Return the (x, y) coordinate for the center point of the cell that contains the specified text.  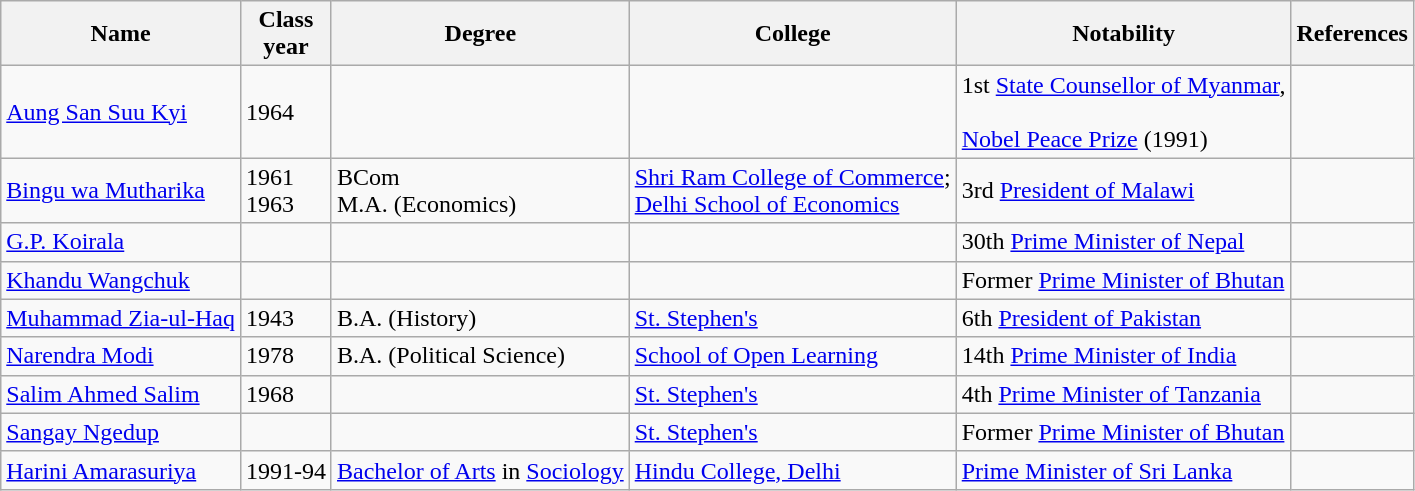
Narendra Modi (121, 356)
30th Prime Minister of Nepal (1124, 242)
B.A. (History) (480, 318)
B.A. (Political Science) (480, 356)
1943 (286, 318)
Hindu College, Delhi (792, 470)
Harini Amarasuriya (121, 470)
Notability (1124, 34)
Sangay Ngedup (121, 432)
1978 (286, 356)
1991-94 (286, 470)
BComM.A. (Economics) (480, 190)
Shri Ram College of Commerce;Delhi School of Economics (792, 190)
Prime Minister of Sri Lanka (1124, 470)
1st State Counsellor of Myanmar, Nobel Peace Prize (1991) (1124, 112)
Muhammad Zia-ul-Haq (121, 318)
19611963 (286, 190)
G.P. Koirala (121, 242)
4th Prime Minister of Tanzania (1124, 394)
References (1352, 34)
Bachelor of Arts in Sociology (480, 470)
Classyear (286, 34)
1968 (286, 394)
Salim Ahmed Salim (121, 394)
14th Prime Minister of India (1124, 356)
School of Open Learning (792, 356)
3rd President of Malawi (1124, 190)
Bingu wa Mutharika (121, 190)
1964 (286, 112)
Name (121, 34)
Khandu Wangchuk (121, 280)
Aung San Suu Kyi (121, 112)
College (792, 34)
Degree (480, 34)
6th President of Pakistan (1124, 318)
